From the cell containing the given text, extract its center point as [X, Y] coordinate. 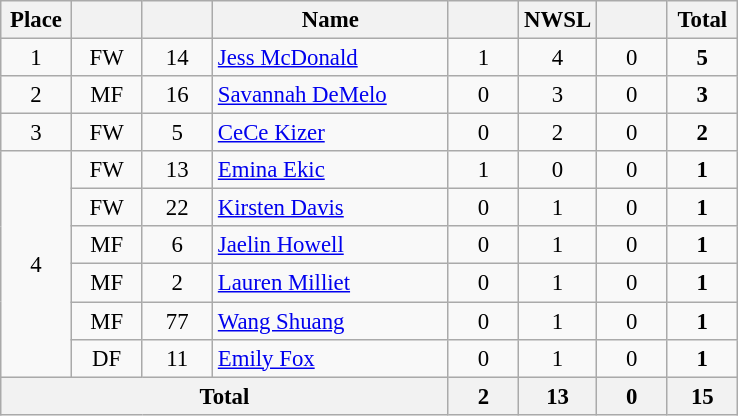
11 [178, 358]
Kirsten Davis [331, 208]
22 [178, 208]
Savannah DeMelo [331, 95]
Name [331, 20]
Place [36, 20]
15 [702, 396]
NWSL [558, 20]
Wang Shuang [331, 321]
Jaelin Howell [331, 245]
14 [178, 58]
6 [178, 245]
77 [178, 321]
Lauren Milliet [331, 283]
Emina Ekic [331, 170]
Emily Fox [331, 358]
DF [106, 358]
Jess McDonald [331, 58]
CeCe Kizer [331, 133]
16 [178, 95]
